Locate the cell with the specified text and output its [X, Y] center coordinate. 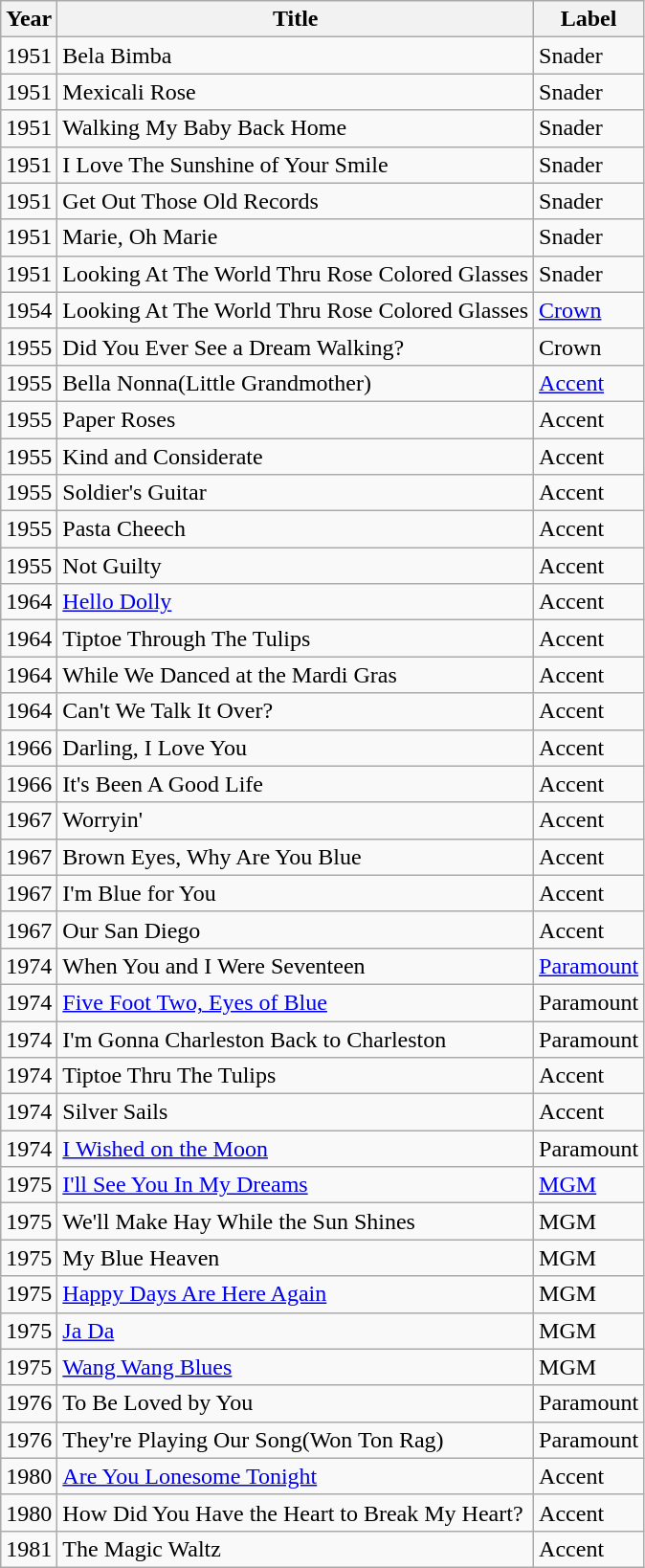
Can't We Talk It Over? [296, 711]
Bela Bimba [296, 56]
Tiptoe Through The Tulips [296, 638]
I'm Gonna Charleston Back to Charleston [296, 1039]
My Blue Heaven [296, 1258]
Soldier's Guitar [296, 493]
Are You Lonesome Tonight [296, 1476]
I'm Blue for You [296, 893]
1954 [29, 310]
The Magic Waltz [296, 1549]
Brown Eyes, Why Are You Blue [296, 857]
While We Danced at the Mardi Gras [296, 675]
Darling, I Love You [296, 748]
Not Guilty [296, 566]
I'll See You In My Dreams [296, 1185]
To Be Loved by You [296, 1403]
Label [589, 19]
Paper Roses [296, 419]
Mexicali Rose [296, 92]
Get Out Those Old Records [296, 201]
How Did You Have the Heart to Break My Heart? [296, 1512]
Marie, Oh Marie [296, 237]
Title [296, 19]
They're Playing Our Song(Won Ton Rag) [296, 1440]
Hello Dolly [296, 602]
We'll Make Hay While the Sun Shines [296, 1221]
Wang Wang Blues [296, 1367]
Walking My Baby Back Home [296, 128]
I Love The Sunshine of Your Smile [296, 165]
I Wished on the Moon [296, 1149]
Year [29, 19]
Ja Da [296, 1331]
Pasta Cheech [296, 529]
Did You Ever See a Dream Walking? [296, 347]
Tiptoe Thru The Tulips [296, 1076]
Worryin' [296, 820]
Happy Days Are Here Again [296, 1294]
Five Foot Two, Eyes of Blue [296, 1002]
Kind and Considerate [296, 457]
1981 [29, 1549]
Bella Nonna(Little Grandmother) [296, 383]
Our San Diego [296, 930]
Silver Sails [296, 1112]
When You and I Were Seventeen [296, 966]
It's Been A Good Life [296, 784]
